Provide the (X, Y) coordinate of the cell's center where the given text is located.  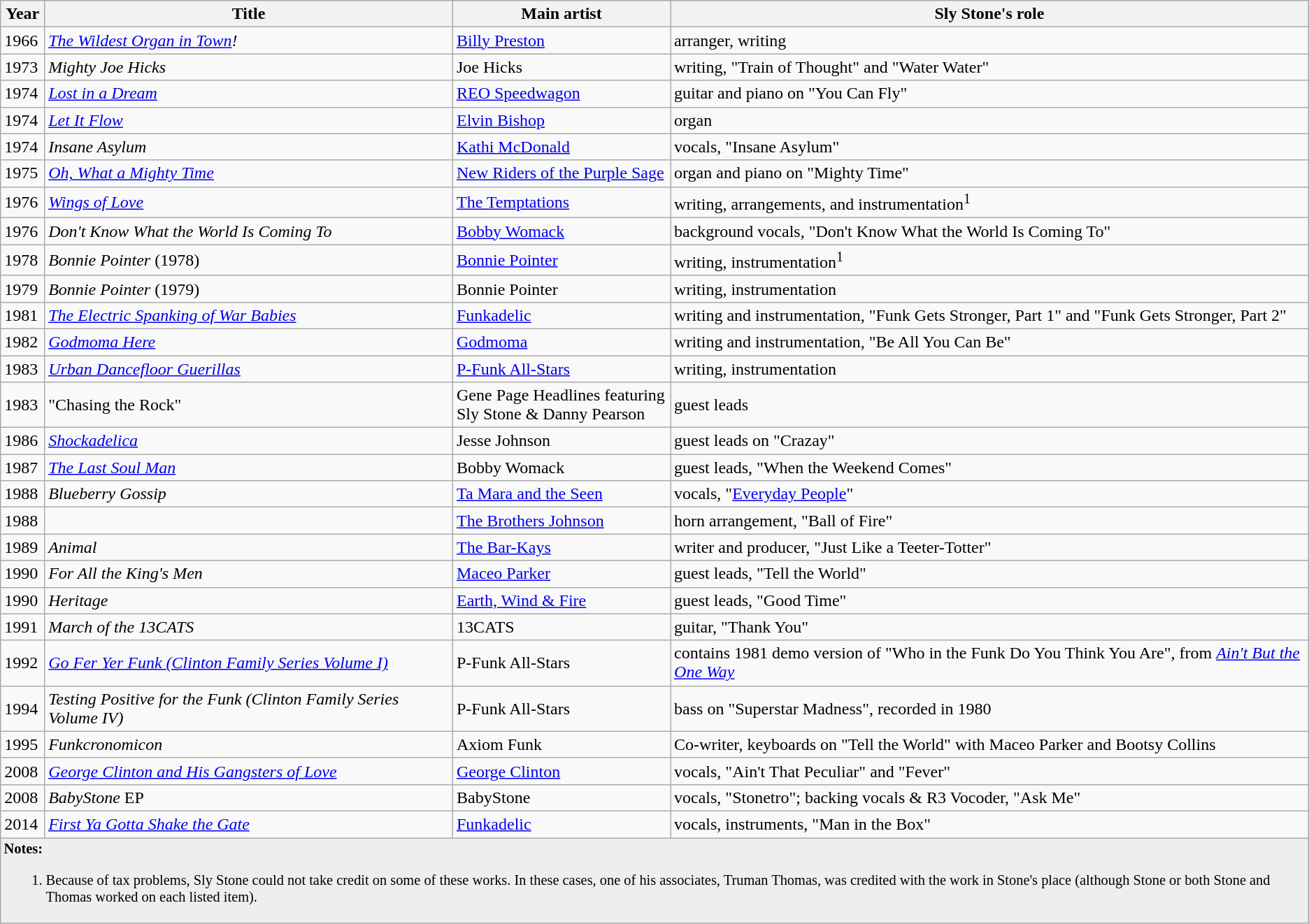
vocals, "Ain't That Peculiar" and "Fever" (990, 771)
Sly Stone's role (990, 14)
The Electric Spanking of War Babies (249, 315)
organ and piano on "Mighty Time" (990, 173)
George Clinton (561, 771)
The Last Soul Man (249, 468)
guitar, "Thank You" (990, 627)
horn arrangement, "Ball of Fire" (990, 521)
1966 (22, 41)
1994 (22, 709)
Bonnie Pointer (1978) (249, 260)
writing, "Train of Thought" and "Water Water" (990, 67)
The Brothers Johnson (561, 521)
Gene Page Headlines featuring Sly Stone & Danny Pearson (561, 405)
contains 1981 demo version of "Who in the Funk Do You Think You Are", from Ain't But the One Way (990, 663)
1992 (22, 663)
Year (22, 14)
Bonnie Pointer (1979) (249, 289)
organ (990, 120)
1987 (22, 468)
Go Fer Yer Funk (Clinton Family Series Volume I) (249, 663)
2014 (22, 824)
Joe Hicks (561, 67)
guest leads, "When the Weekend Comes" (990, 468)
guest leads (990, 405)
vocals, "Stonetro"; backing vocals & R3 Vocoder, "Ask Me" (990, 797)
writing, arrangements, and instrumentation1 (990, 203)
BabyStone (561, 797)
For All the King's Men (249, 574)
REO Speedwagon (561, 94)
vocals, "Insane Asylum" (990, 147)
March of the 13CATS (249, 627)
New Riders of the Purple Sage (561, 173)
The Wildest Organ in Town! (249, 41)
1981 (22, 315)
writing, instrumentation1 (990, 260)
Maceo Parker (561, 574)
Urban Dancefloor Guerillas (249, 369)
bass on "Superstar Madness", recorded in 1980 (990, 709)
Kathi McDonald (561, 147)
Title (249, 14)
writing and instrumentation, "Funk Gets Stronger, Part 1" and "Funk Gets Stronger, Part 2" (990, 315)
BabyStone EP (249, 797)
Axiom Funk (561, 744)
Blueberry Gossip (249, 494)
1995 (22, 744)
Godmoma Here (249, 342)
Funkcronomicon (249, 744)
Co-writer, keyboards on "Tell the World" with Maceo Parker and Bootsy Collins (990, 744)
Animal (249, 547)
Let It Flow (249, 120)
The Temptations (561, 203)
1973 (22, 67)
guest leads, "Good Time" (990, 600)
13CATS (561, 627)
1975 (22, 173)
The Bar-Kays (561, 547)
Jesse Johnson (561, 441)
writer and producer, "Just Like a Teeter-Totter" (990, 547)
Earth, Wind & Fire (561, 600)
guest leads, "Tell the World" (990, 574)
Ta Mara and the Seen (561, 494)
Shockadelica (249, 441)
1978 (22, 260)
1989 (22, 547)
vocals, "Everyday People" (990, 494)
Testing Positive for the Funk (Clinton Family Series Volume IV) (249, 709)
Elvin Bishop (561, 120)
Lost in a Dream (249, 94)
arranger, writing (990, 41)
Mighty Joe Hicks (249, 67)
Wings of Love (249, 203)
guitar and piano on "You Can Fly" (990, 94)
Main artist (561, 14)
Heritage (249, 600)
1986 (22, 441)
First Ya Gotta Shake the Gate (249, 824)
background vocals, "Don't Know What the World Is Coming To" (990, 231)
George Clinton and His Gangsters of Love (249, 771)
Oh, What a Mighty Time (249, 173)
writing and instrumentation, "Be All You Can Be" (990, 342)
Insane Asylum (249, 147)
1982 (22, 342)
Don't Know What the World Is Coming To (249, 231)
"Chasing the Rock" (249, 405)
1979 (22, 289)
Godmoma (561, 342)
guest leads on "Crazay" (990, 441)
vocals, instruments, "Man in the Box" (990, 824)
Billy Preston (561, 41)
1991 (22, 627)
